Detect which cell encompasses the target text, then output its [X, Y] center coordinate. 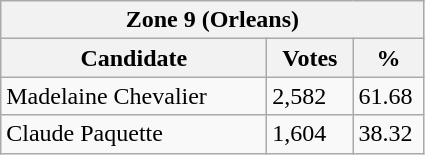
Zone 9 (Orleans) [212, 20]
Votes [310, 58]
38.32 [388, 134]
Madelaine Chevalier [134, 96]
% [388, 58]
1,604 [310, 134]
Candidate [134, 58]
2,582 [310, 96]
61.68 [388, 96]
Claude Paquette [134, 134]
